Find where the given text appears and provide that cell's center as (X, Y) coordinate. 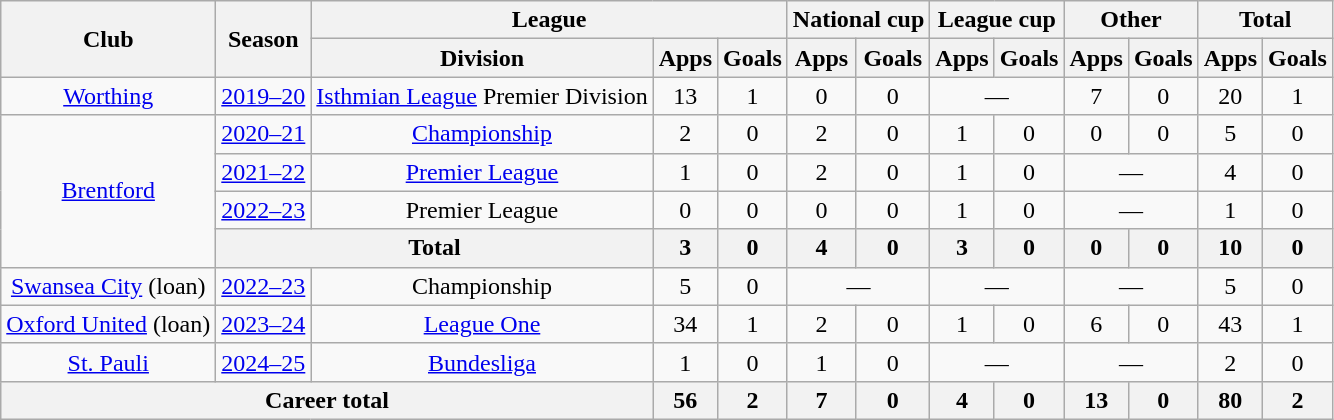
League (550, 20)
Other (1131, 20)
10 (1230, 248)
34 (685, 324)
Division (482, 58)
Swansea City (loan) (108, 286)
Brentford (108, 191)
6 (1096, 324)
80 (1230, 400)
Oxford United (loan) (108, 324)
League One (482, 324)
2021–22 (264, 172)
2024–25 (264, 362)
2019–20 (264, 96)
St. Pauli (108, 362)
Worthing (108, 96)
Club (108, 39)
Isthmian League Premier Division (482, 96)
Bundesliga (482, 362)
League cup (997, 20)
43 (1230, 324)
20 (1230, 96)
56 (685, 400)
Season (264, 39)
Career total (327, 400)
2023–24 (264, 324)
National cup (858, 20)
2020–21 (264, 134)
